Determine the (X, Y) coordinate at the center of the cell enclosing the given text.  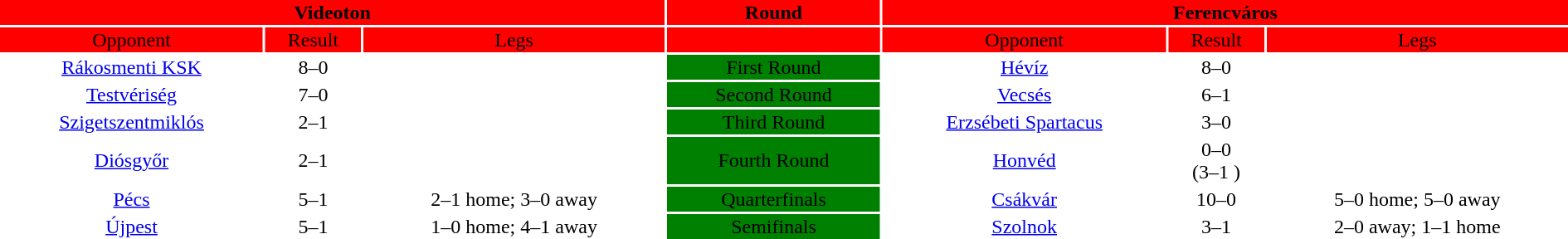
First Round (773, 67)
Erzsébeti Spartacus (1025, 122)
Csákvár (1025, 199)
Újpest (131, 227)
Ferencváros (1225, 12)
2–1 home; 3–0 away (514, 199)
3–1 (1216, 227)
Testvériség (131, 95)
Videoton (332, 12)
7–0 (314, 95)
Semifinals (773, 227)
3–0 (1216, 122)
Hévíz (1025, 67)
Third Round (773, 122)
Pécs (131, 199)
Honvéd (1025, 161)
Vecsés (1025, 95)
Szigetszentmiklós (131, 122)
1–0 home; 4–1 away (514, 227)
0–0(3–1 ) (1216, 161)
Quarterfinals (773, 199)
Diósgyőr (131, 161)
Fourth Round (773, 161)
Round (773, 12)
6–1 (1216, 95)
Szolnok (1025, 227)
Rákosmenti KSK (131, 67)
5–0 home; 5–0 away (1417, 199)
2–0 away; 1–1 home (1417, 227)
Second Round (773, 95)
10–0 (1216, 199)
